For the text-containing cell, return its midpoint in [X, Y] coordinate format. 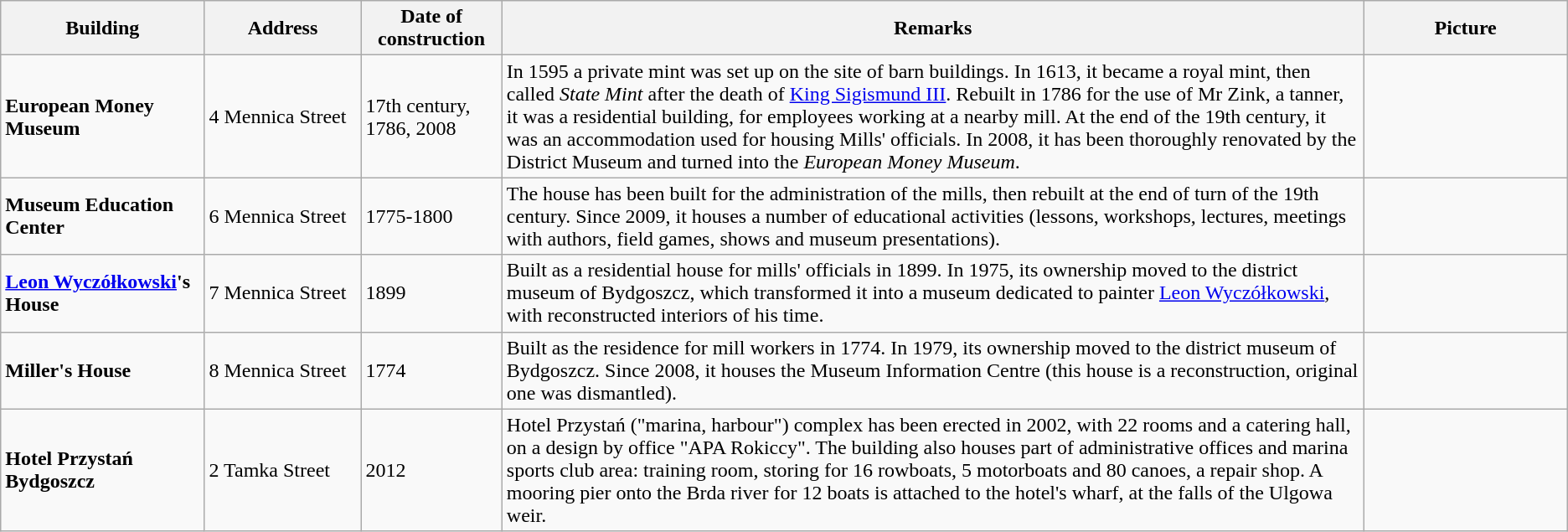
8 Mennica Street [283, 370]
2 Tamka Street [283, 470]
Miller's House [102, 370]
Address [283, 28]
17th century, 1786, 2008 [431, 116]
1774 [431, 370]
4 Mennica Street [283, 116]
7 Mennica Street [283, 293]
European Money Museum [102, 116]
Hotel Przystań Bydgoszcz [102, 470]
Museum Education Center [102, 216]
Leon Wyczółkowski's House [102, 293]
Building [102, 28]
6 Mennica Street [283, 216]
1775-1800 [431, 216]
Date of construction [431, 28]
2012 [431, 470]
Remarks [933, 28]
Picture [1466, 28]
1899 [431, 293]
